Return the [x, y] coordinate for the center point of the cell that contains the specified text.  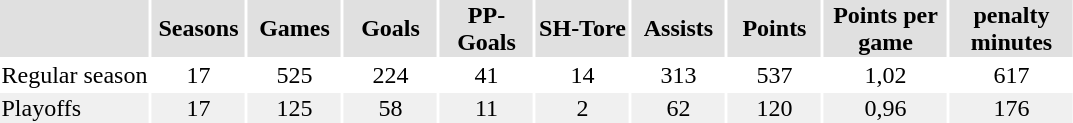
224 [390, 75]
14 [582, 75]
11 [486, 108]
PP-Goals [486, 28]
1,02 [886, 75]
Points per game [886, 28]
41 [486, 75]
Goals [390, 28]
176 [1012, 108]
Points [774, 28]
2 [582, 108]
537 [774, 75]
58 [390, 108]
Regular season [74, 75]
120 [774, 108]
Playoffs [74, 108]
62 [678, 108]
penalty minutes [1012, 28]
617 [1012, 75]
0,96 [886, 108]
125 [294, 108]
525 [294, 75]
313 [678, 75]
Seasons [198, 28]
Games [294, 28]
SH-Tore [582, 28]
Assists [678, 28]
